Find where the given text appears and provide that cell's center as [X, Y] coordinate. 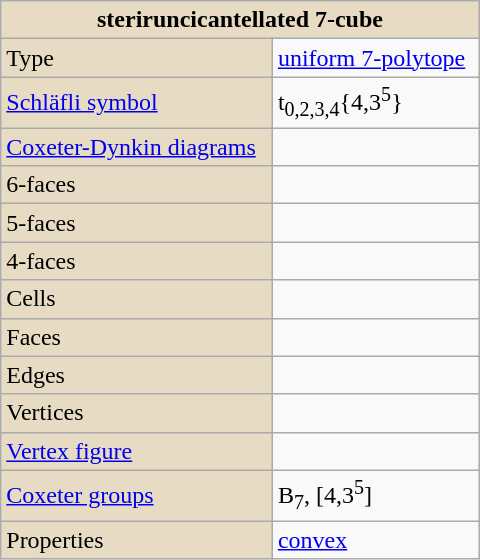
Vertex figure [137, 451]
t0,2,3,4{4,35} [376, 102]
Coxeter-Dynkin diagrams [137, 147]
Faces [137, 337]
4-faces [137, 261]
Cells [137, 299]
uniform 7-polytope [376, 58]
Properties [137, 540]
Schläfli symbol [137, 102]
Coxeter groups [137, 496]
Edges [137, 375]
B7, [4,35] [376, 496]
convex [376, 540]
steriruncicantellated 7-cube [240, 20]
5-faces [137, 223]
Vertices [137, 413]
Type [137, 58]
6-faces [137, 185]
